Provide the [X, Y] coordinate of the cell's center where the given text is located.  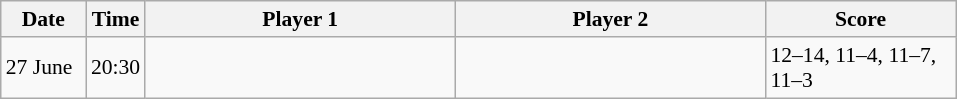
Player 1 [300, 19]
Player 2 [610, 19]
Time [116, 19]
27 June [44, 68]
20:30 [116, 68]
Score [860, 19]
12–14, 11–4, 11–7, 11–3 [860, 68]
Date [44, 19]
